Output the (x, y) coordinate of the center of the cell containing the given text.  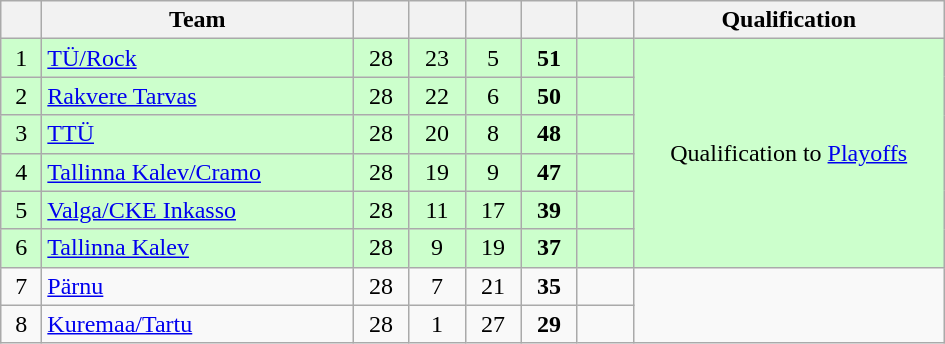
39 (549, 210)
TÜ/Rock (198, 58)
2 (22, 96)
Qualification to Playoffs (788, 153)
Tallinna Kalev/Cramo (198, 172)
Rakvere Tarvas (198, 96)
47 (549, 172)
Valga/CKE Inkasso (198, 210)
23 (437, 58)
27 (493, 324)
4 (22, 172)
3 (22, 134)
17 (493, 210)
20 (437, 134)
TTÜ (198, 134)
Team (198, 20)
Kuremaa/Tartu (198, 324)
21 (493, 286)
29 (549, 324)
Qualification (788, 20)
Pärnu (198, 286)
50 (549, 96)
22 (437, 96)
Tallinna Kalev (198, 248)
48 (549, 134)
51 (549, 58)
37 (549, 248)
35 (549, 286)
11 (437, 210)
